Provide the [x, y] coordinate of the cell's center where the given text is located.  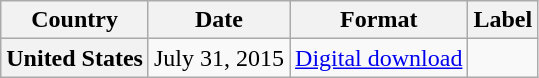
Date [218, 20]
United States [75, 58]
Format [379, 20]
Label [503, 20]
Digital download [379, 58]
July 31, 2015 [218, 58]
Country [75, 20]
